Identify which cell holds the provided text, then report its [x, y] central coordinate. 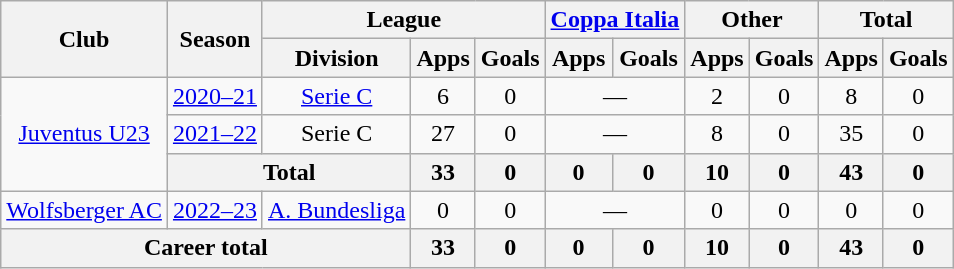
2022–23 [214, 210]
Career total [206, 248]
2021–22 [214, 134]
Juventus U23 [84, 134]
Wolfsberger AC [84, 210]
2 [717, 96]
Club [84, 39]
Other [752, 20]
Season [214, 39]
2020–21 [214, 96]
35 [851, 134]
27 [443, 134]
Coppa Italia [615, 20]
6 [443, 96]
A. Bundesliga [336, 210]
League [404, 20]
Division [336, 58]
